Extract the (x, y) coordinate from the center of the cell holding the provided text.  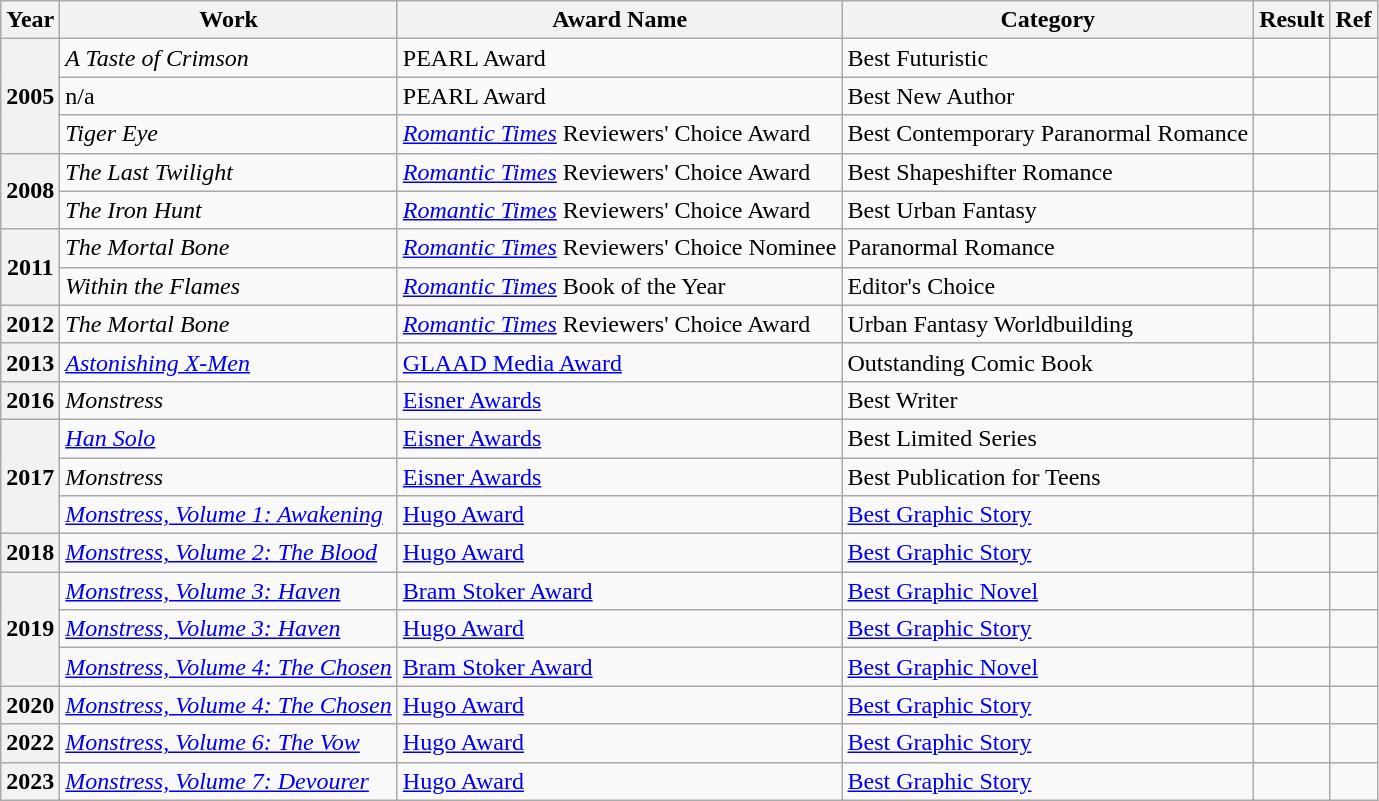
Monstress, Volume 6: The Vow (229, 743)
Result (1292, 20)
Best Urban Fantasy (1048, 210)
A Taste of Crimson (229, 58)
2013 (30, 362)
Monstress, Volume 7: Devourer (229, 781)
Han Solo (229, 438)
Editor's Choice (1048, 286)
Romantic Times Book of the Year (620, 286)
Best New Author (1048, 96)
2017 (30, 476)
Best Futuristic (1048, 58)
Best Contemporary Paranormal Romance (1048, 134)
Best Shapeshifter Romance (1048, 172)
Best Publication for Teens (1048, 477)
Tiger Eye (229, 134)
Year (30, 20)
Urban Fantasy Worldbuilding (1048, 324)
n/a (229, 96)
Monstress, Volume 1: Awakening (229, 515)
Category (1048, 20)
Work (229, 20)
Within the Flames (229, 286)
2011 (30, 267)
Best Writer (1048, 400)
Ref (1354, 20)
Best Limited Series (1048, 438)
The Last Twilight (229, 172)
2008 (30, 191)
2019 (30, 629)
2023 (30, 781)
2012 (30, 324)
Award Name (620, 20)
Outstanding Comic Book (1048, 362)
2005 (30, 96)
2020 (30, 705)
Paranormal Romance (1048, 248)
The Iron Hunt (229, 210)
GLAAD Media Award (620, 362)
2018 (30, 553)
Monstress, Volume 2: The Blood (229, 553)
Astonishing X-Men (229, 362)
2022 (30, 743)
2016 (30, 400)
Romantic Times Reviewers' Choice Nominee (620, 248)
